Capture the cell that displays the provided text and extract its [X, Y] central coordinate. 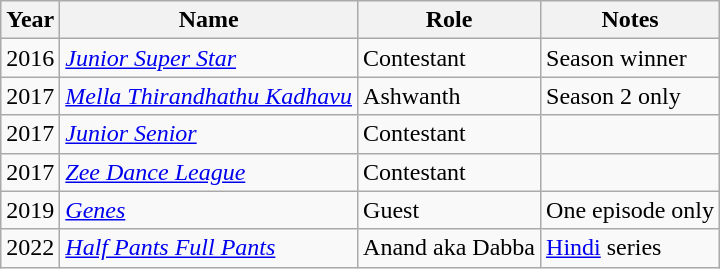
Ashwanth [450, 96]
Season 2 only [630, 96]
Anand aka Dabba [450, 248]
Junior Super Star [209, 58]
Mella Thirandhathu Kadhavu [209, 96]
2022 [30, 248]
One episode only [630, 210]
Zee Dance League [209, 172]
Guest [450, 210]
2019 [30, 210]
Hindi series [630, 248]
Half Pants Full Pants [209, 248]
Notes [630, 20]
Season winner [630, 58]
Year [30, 20]
Role [450, 20]
Name [209, 20]
Junior Senior [209, 134]
2016 [30, 58]
Genes [209, 210]
